Detect which cell encompasses the target text, then output its [x, y] center coordinate. 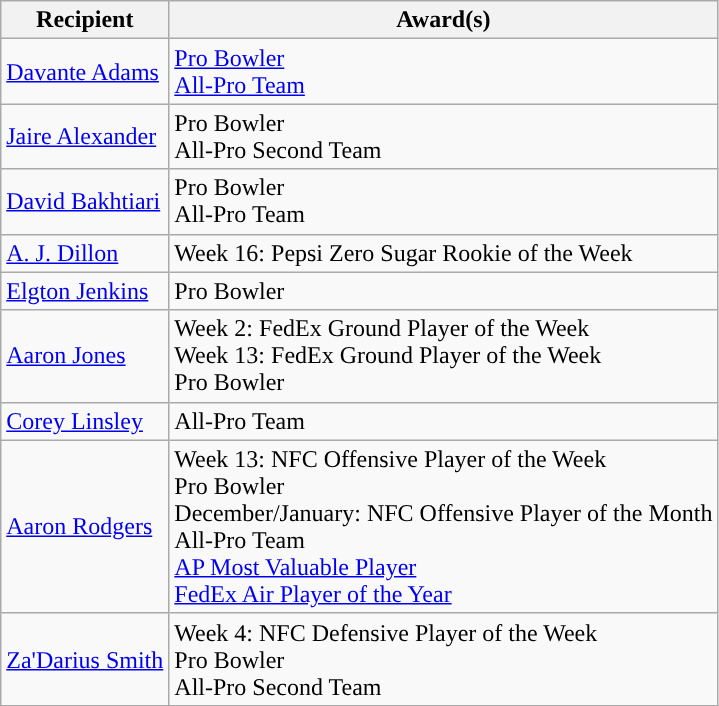
A. J. Dillon [85, 253]
Za'Darius Smith [85, 659]
Elgton Jenkins [85, 291]
Recipient [85, 20]
Davante Adams [85, 72]
All-Pro Team [444, 421]
Week 2: FedEx Ground Player of the WeekWeek 13: FedEx Ground Player of the WeekPro Bowler [444, 356]
Aaron Jones [85, 356]
Jaire Alexander [85, 136]
Week 16: Pepsi Zero Sugar Rookie of the Week [444, 253]
Award(s) [444, 20]
David Bakhtiari [85, 202]
Pro Bowler [444, 291]
Week 4: NFC Defensive Player of the WeekPro BowlerAll-Pro Second Team [444, 659]
Aaron Rodgers [85, 526]
Pro BowlerAll-Pro Second Team [444, 136]
Corey Linsley [85, 421]
